Detect which cell encompasses the target text, then output its (X, Y) center coordinate. 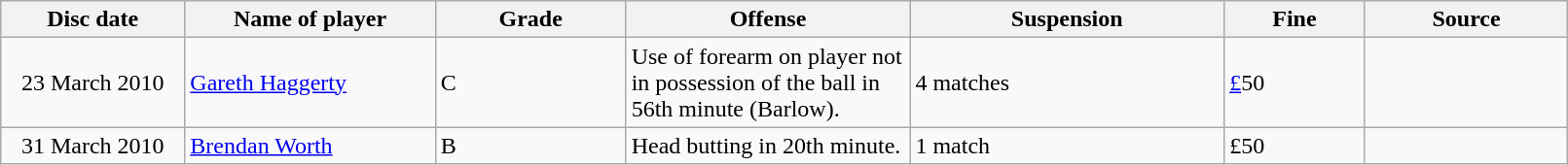
Brendan Worth (310, 146)
1 match (1067, 146)
Grade (530, 19)
23 March 2010 (93, 82)
Fine (1295, 19)
31 March 2010 (93, 146)
Suspension (1067, 19)
Name of player (310, 19)
B (530, 146)
Head butting in 20th minute. (768, 146)
Source (1466, 19)
Gareth Haggerty (310, 82)
C (530, 82)
Use of forearm on player not in possession of the ball in 56th minute (Barlow). (768, 82)
4 matches (1067, 82)
Offense (768, 19)
Disc date (93, 19)
